Provide the (X, Y) coordinate of the cell's center where the given text is located.  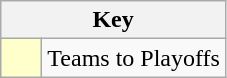
Teams to Playoffs (134, 58)
Key (114, 20)
